Return (x, y) of the center of cell containing provided text 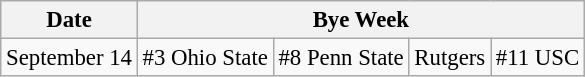
#11 USC (537, 58)
Date (69, 20)
September 14 (69, 58)
#3 Ohio State (205, 58)
Rutgers (450, 58)
#8 Penn State (341, 58)
Bye Week (360, 20)
